Pinpoint the cell where the given text exists, returning its [x, y] midpoint coordinate. 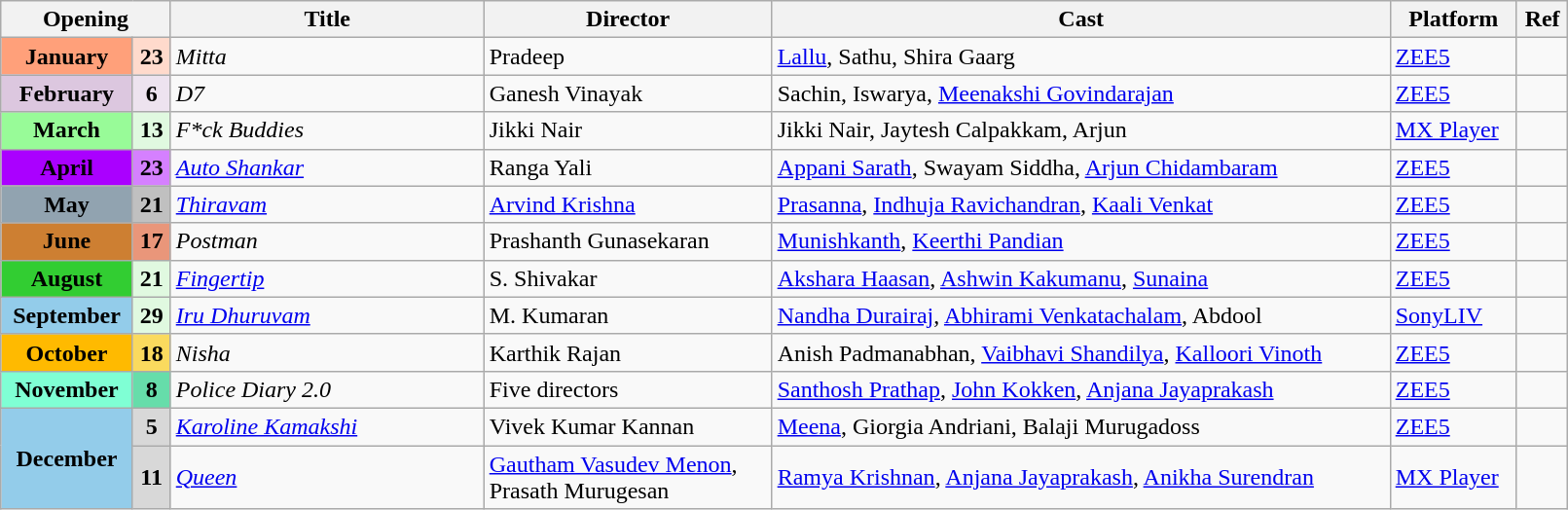
Queen [327, 477]
Nandha Durairaj, Abhirami Venkatachalam, Abdool [1080, 315]
Santhosh Prathap, John Kokken, Anjana Jayaprakash [1080, 389]
Opening [86, 19]
Jikki Nair [628, 130]
Prashanth Gunasekaran [628, 241]
Appani Sarath, Swayam Siddha, Arjun Chidambaram [1080, 167]
5 [152, 426]
Thiravam [327, 204]
8 [152, 389]
Karthik Rajan [628, 352]
6 [152, 93]
SonyLIV [1453, 315]
Sachin, Iswarya, Meenakshi Govindarajan [1080, 93]
Prasanna, Indhuja Ravichandran, Kaali Venkat [1080, 204]
Title [327, 19]
S. Shivakar [628, 278]
M. Kumaran [628, 315]
June [66, 241]
Ramya Krishnan, Anjana Jayaprakash, Anikha Surendran [1080, 477]
Police Diary 2.0 [327, 389]
Mitta [327, 56]
December [66, 457]
Jikki Nair, Jaytesh Calpakkam, Arjun [1080, 130]
Arvind Krishna [628, 204]
Director [628, 19]
November [66, 389]
March [66, 130]
Lallu, Sathu, Shira Gaarg [1080, 56]
Vivek Kumar Kannan [628, 426]
Nisha [327, 352]
Five directors [628, 389]
February [66, 93]
Akshara Haasan, Ashwin Kakumanu, Sunaina [1080, 278]
Anish Padmanabhan, Vaibhavi Shandilya, Kalloori Vinoth [1080, 352]
May [66, 204]
Munishkanth, Keerthi Pandian [1080, 241]
October [66, 352]
Cast [1080, 19]
D7 [327, 93]
F*ck Buddies [327, 130]
Gautham Vasudev Menon, Prasath Murugesan [628, 477]
September [66, 315]
Pradeep [628, 56]
11 [152, 477]
Postman [327, 241]
April [66, 167]
Ganesh Vinayak [628, 93]
Fingertip [327, 278]
Ranga Yali [628, 167]
Ref [1542, 19]
Iru Dhuruvam [327, 315]
Platform [1453, 19]
Meena, Giorgia Andriani, Balaji Murugadoss [1080, 426]
January [66, 56]
Auto Shankar [327, 167]
29 [152, 315]
August [66, 278]
13 [152, 130]
17 [152, 241]
18 [152, 352]
Karoline Kamakshi [327, 426]
